Provide the [X, Y] coordinate of the cell's center where the given text is located.  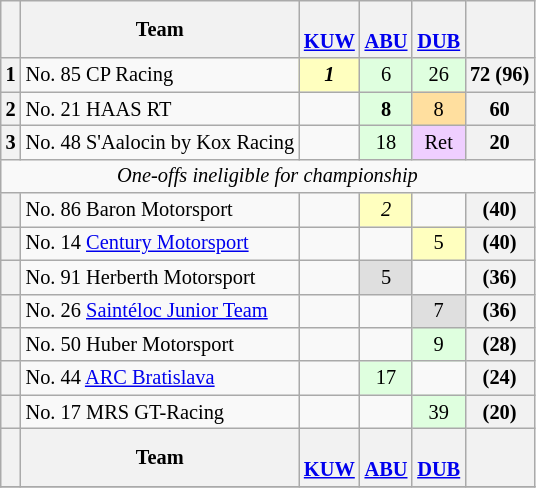
No. 50 Huber Motorsport [160, 344]
One-offs ineligible for championship [268, 176]
7 [438, 311]
3 [11, 142]
(20) [500, 412]
No. 17 MRS GT-Racing [160, 412]
26 [438, 75]
(24) [500, 378]
6 [386, 75]
No. 21 HAAS RT [160, 109]
60 [500, 109]
(28) [500, 344]
39 [438, 412]
9 [438, 344]
No. 44 ARC Bratislava [160, 378]
20 [500, 142]
Ret [438, 142]
72 (96) [500, 75]
No. 14 Century Motorsport [160, 243]
No. 91 Herberth Motorsport [160, 277]
18 [386, 142]
No. 26 Saintéloc Junior Team [160, 311]
No. 48 S'Aalocin by Kox Racing [160, 142]
No. 86 Baron Motorsport [160, 210]
17 [386, 378]
No. 85 CP Racing [160, 75]
